Scan for the cell matching the given text and deliver its (X, Y) coordinate at center. 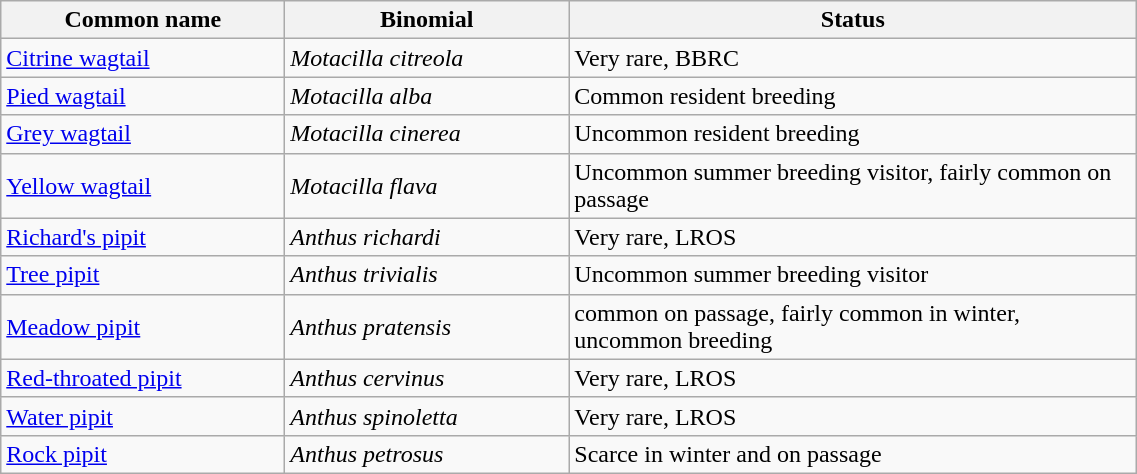
Motacilla flava (427, 186)
common on passage, fairly common in winter, uncommon breeding (853, 326)
Scarce in winter and on passage (853, 454)
Binomial (427, 20)
Yellow wagtail (143, 186)
Common resident breeding (853, 96)
Anthus petrosus (427, 454)
Grey wagtail (143, 134)
Citrine wagtail (143, 58)
Tree pipit (143, 275)
Meadow pipit (143, 326)
Water pipit (143, 416)
Anthus pratensis (427, 326)
Richard's pipit (143, 237)
Red-throated pipit (143, 378)
Uncommon summer breeding visitor, fairly common on passage (853, 186)
Motacilla alba (427, 96)
Common name (143, 20)
Uncommon resident breeding (853, 134)
Pied wagtail (143, 96)
Uncommon summer breeding visitor (853, 275)
Anthus spinoletta (427, 416)
Anthus richardi (427, 237)
Very rare, BBRC (853, 58)
Motacilla cinerea (427, 134)
Status (853, 20)
Anthus cervinus (427, 378)
Motacilla citreola (427, 58)
Rock pipit (143, 454)
Anthus trivialis (427, 275)
